Return (X, Y) of the center of cell containing provided text 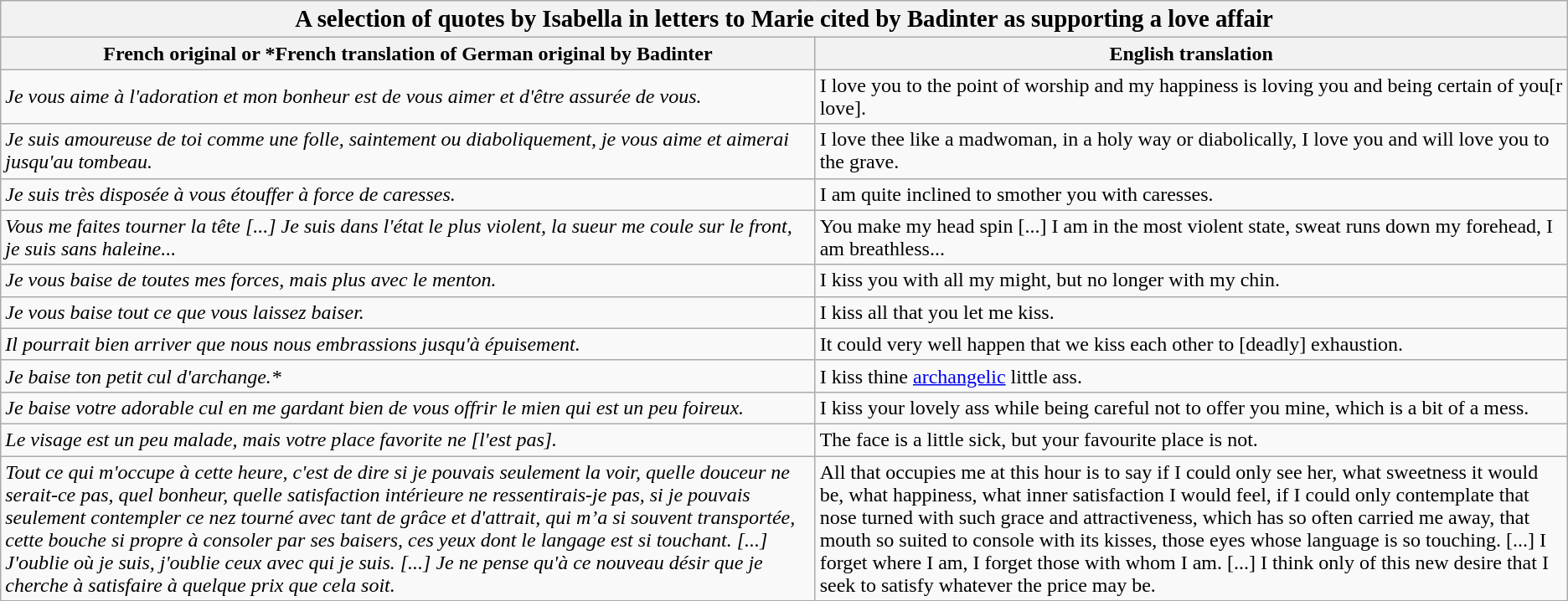
Je suis amoureuse de toi comme une folle, saintement ou diaboliquement, je vous aime et aimerai jusqu'au tombeau. (408, 151)
Le visage est un peu malade, mais votre place favorite ne [l'est pas]. (408, 439)
Je vous baise de toutes mes forces, mais plus avec le menton. (408, 280)
Je suis très disposée à vous étouffer à force de caresses. (408, 194)
A selection of quotes by Isabella in letters to Marie cited by Badinter as supporting a love affair (784, 19)
I kiss thine archangelic little ass. (1191, 376)
Je baise ton petit cul d'archange.* (408, 376)
I love you to the point of worship and my happiness is loving you and being certain of you[r love]. (1191, 97)
I am quite inclined to smother you with caresses. (1191, 194)
Je vous baise tout ce que vous laissez baiser. (408, 312)
Vous me faites tourner la tête [...] Je suis dans l'état le plus violent, la sueur me coule sur le front, je suis sans haleine... (408, 238)
Il pourrait bien arriver que nous nous embrassions jusqu'à épuisement. (408, 344)
It could very well happen that we kiss each other to [deadly] exhaustion. (1191, 344)
The face is a little sick, but your favourite place is not. (1191, 439)
Je baise votre adorable cul en me gardant bien de vous offrir le mien qui est un peu foireux. (408, 408)
French original or *French translation of German original by Badinter (408, 54)
You make my head spin [...] I am in the most violent state, sweat runs down my forehead, I am breathless... (1191, 238)
I kiss all that you let me kiss. (1191, 312)
I love thee like a madwoman, in a holy way or diabolically, I love you and will love you to the grave. (1191, 151)
I kiss your lovely ass while being careful not to offer you mine, which is a bit of a mess. (1191, 408)
I kiss you with all my might, but no longer with my chin. (1191, 280)
Je vous aime à l'adoration et mon bonheur est de vous aimer et d'être assurée de vous. (408, 97)
English translation (1191, 54)
